Capture the cell that displays the provided text and extract its (X, Y) central coordinate. 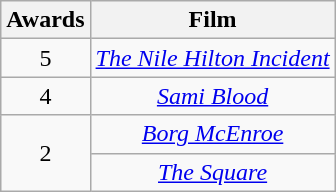
Film (212, 20)
The Square (212, 172)
Awards (46, 20)
5 (46, 58)
2 (46, 153)
4 (46, 96)
Sami Blood (212, 96)
The Nile Hilton Incident (212, 58)
Borg McEnroe (212, 134)
